Pinpoint the cell where the given text exists, returning its (x, y) midpoint coordinate. 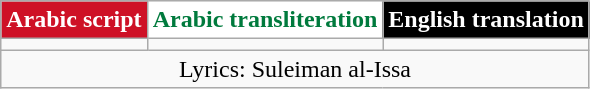
Lyrics: Suleiman al-Issa (296, 69)
Arabic script (74, 20)
Arabic transliteration (265, 20)
English translation (486, 20)
